Output the [x, y] coordinate of the center of the cell containing the given text.  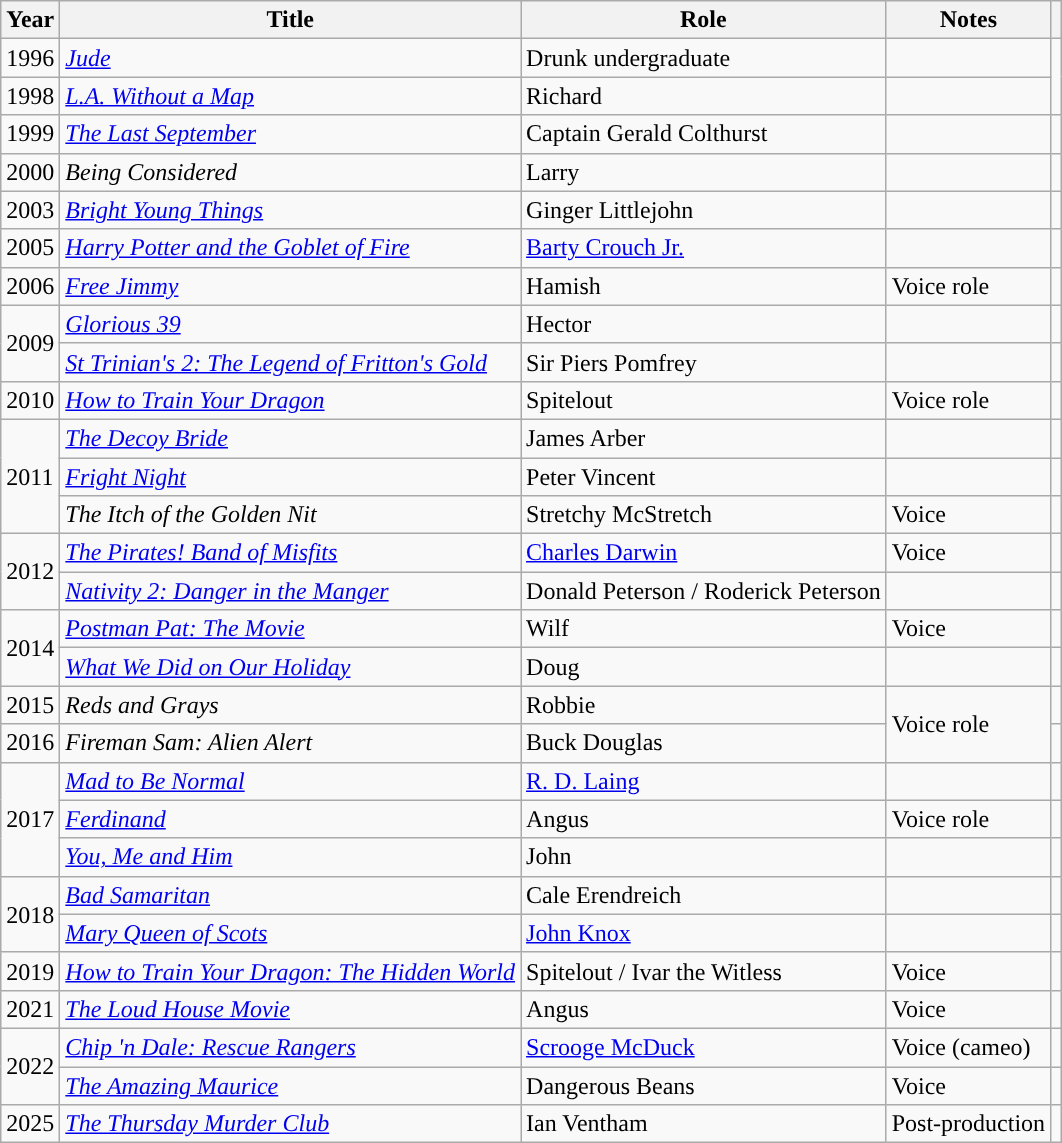
The Amazing Maurice [290, 1085]
Buck Douglas [704, 743]
The Decoy Bride [290, 438]
2019 [30, 971]
Stretchy McStretch [704, 515]
2003 [30, 210]
Free Jimmy [290, 286]
Spitelout / Ivar the Witless [704, 971]
The Itch of the Golden Nit [290, 515]
Robbie [704, 705]
Doug [704, 667]
John Knox [704, 933]
Fright Night [290, 477]
1996 [30, 58]
John [704, 857]
The Last September [290, 134]
Charles Darwin [704, 553]
The Loud House Movie [290, 1009]
2022 [30, 1066]
Ginger Littlejohn [704, 210]
Glorious 39 [290, 324]
Ian Ventham [704, 1124]
Barty Crouch Jr. [704, 248]
Mad to Be Normal [290, 781]
Title [290, 20]
St Trinian's 2: The Legend of Fritton's Gold [290, 362]
Wilf [704, 629]
2000 [30, 172]
Fireman Sam: Alien Alert [290, 743]
2010 [30, 400]
Captain Gerald Colthurst [704, 134]
James Arber [704, 438]
Harry Potter and the Goblet of Fire [290, 248]
2017 [30, 819]
Cale Erendreich [704, 895]
Jude [290, 58]
Sir Piers Pomfrey [704, 362]
Ferdinand [290, 819]
How to Train Your Dragon: The Hidden World [290, 971]
Bad Samaritan [290, 895]
Chip 'n Dale: Rescue Rangers [290, 1047]
Notes [968, 20]
You, Me and Him [290, 857]
Year [30, 20]
2021 [30, 1009]
2005 [30, 248]
Role [704, 20]
L.A. Without a Map [290, 96]
Richard [704, 96]
1999 [30, 134]
2006 [30, 286]
R. D. Laing [704, 781]
Postman Pat: The Movie [290, 629]
The Pirates! Band of Misfits [290, 553]
Bright Young Things [290, 210]
2009 [30, 343]
Donald Peterson / Roderick Peterson [704, 591]
Peter Vincent [704, 477]
Drunk undergraduate [704, 58]
Nativity 2: Danger in the Manger [290, 591]
2025 [30, 1124]
Scrooge McDuck [704, 1047]
Larry [704, 172]
Mary Queen of Scots [290, 933]
2018 [30, 914]
What We Did on Our Holiday [290, 667]
How to Train Your Dragon [290, 400]
2012 [30, 572]
Hamish [704, 286]
2014 [30, 648]
Dangerous Beans [704, 1085]
Reds and Grays [290, 705]
The Thursday Murder Club [290, 1124]
2016 [30, 743]
1998 [30, 96]
Voice (cameo) [968, 1047]
Hector [704, 324]
Being Considered [290, 172]
Spitelout [704, 400]
Post-production [968, 1124]
2011 [30, 476]
2015 [30, 705]
